Return [X, Y] of the center of cell containing provided text 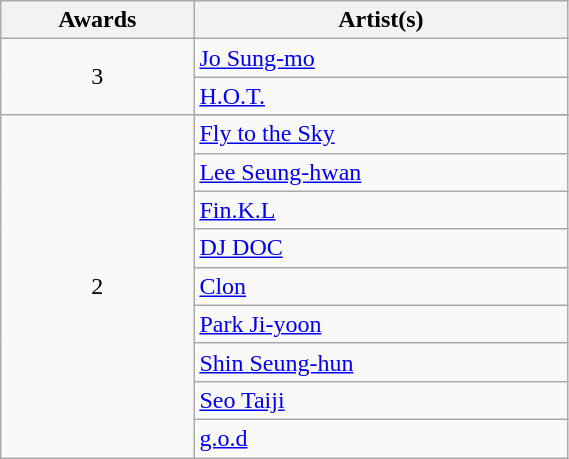
Fly to the Sky [381, 134]
Lee Seung-hwan [381, 172]
Clon [381, 286]
Fin.K.L [381, 210]
Artist(s) [381, 20]
Park Ji-yoon [381, 324]
Jo Sung-mo [381, 58]
Awards [98, 20]
H.O.T. [381, 96]
2 [98, 286]
Shin Seung-hun [381, 362]
DJ DOC [381, 248]
3 [98, 77]
g.o.d [381, 438]
Seo Taiji [381, 400]
